Scan for the cell matching the given text and deliver its (X, Y) coordinate at center. 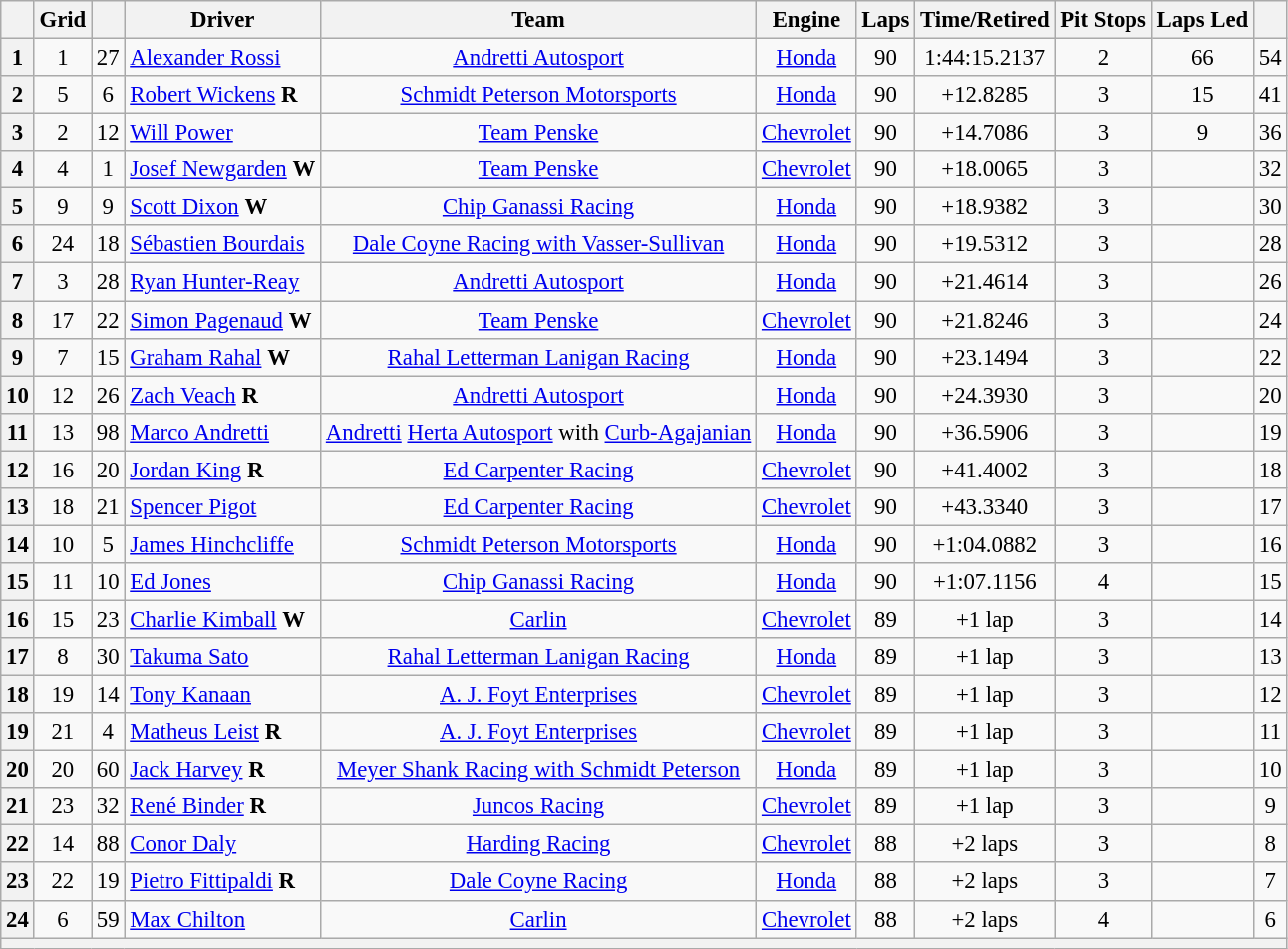
René Binder R (223, 806)
59 (108, 919)
Andretti Herta Autosport with Curb-Agajanian (538, 432)
+43.3340 (985, 507)
+14.7086 (985, 133)
+23.1494 (985, 357)
Will Power (223, 133)
+12.8285 (985, 95)
Scott Dixon W (223, 207)
Matheus Leist R (223, 732)
Zach Veach R (223, 395)
Jordan King R (223, 470)
+19.5312 (985, 244)
36 (1270, 133)
Driver (223, 20)
Pit Stops (1103, 20)
27 (108, 58)
60 (108, 770)
Graham Rahal W (223, 357)
Takuma Sato (223, 657)
Conor Daly (223, 844)
Team (538, 20)
Pietro Fittipaldi R (223, 882)
Alexander Rossi (223, 58)
Laps (885, 20)
66 (1202, 58)
+36.5906 (985, 432)
Max Chilton (223, 919)
Meyer Shank Racing with Schmidt Peterson (538, 770)
Sébastien Bourdais (223, 244)
+21.8246 (985, 320)
98 (108, 432)
Jack Harvey R (223, 770)
+18.0065 (985, 169)
Harding Racing (538, 844)
54 (1270, 58)
+18.9382 (985, 207)
+41.4002 (985, 470)
1:44:15.2137 (985, 58)
Dale Coyne Racing (538, 882)
James Hinchcliffe (223, 544)
Robert Wickens R (223, 95)
Ed Jones (223, 582)
Marco Andretti (223, 432)
Laps Led (1202, 20)
Ryan Hunter-Reay (223, 282)
41 (1270, 95)
Simon Pagenaud W (223, 320)
Spencer Pigot (223, 507)
Dale Coyne Racing with Vasser-Sullivan (538, 244)
Juncos Racing (538, 806)
Tony Kanaan (223, 695)
+1:07.1156 (985, 582)
Grid (62, 20)
Josef Newgarden W (223, 169)
Charlie Kimball W (223, 619)
Engine (806, 20)
+1:04.0882 (985, 544)
Time/Retired (985, 20)
+21.4614 (985, 282)
+24.3930 (985, 395)
